Search for the cell housing the specified text and yield its [x, y] center coordinate. 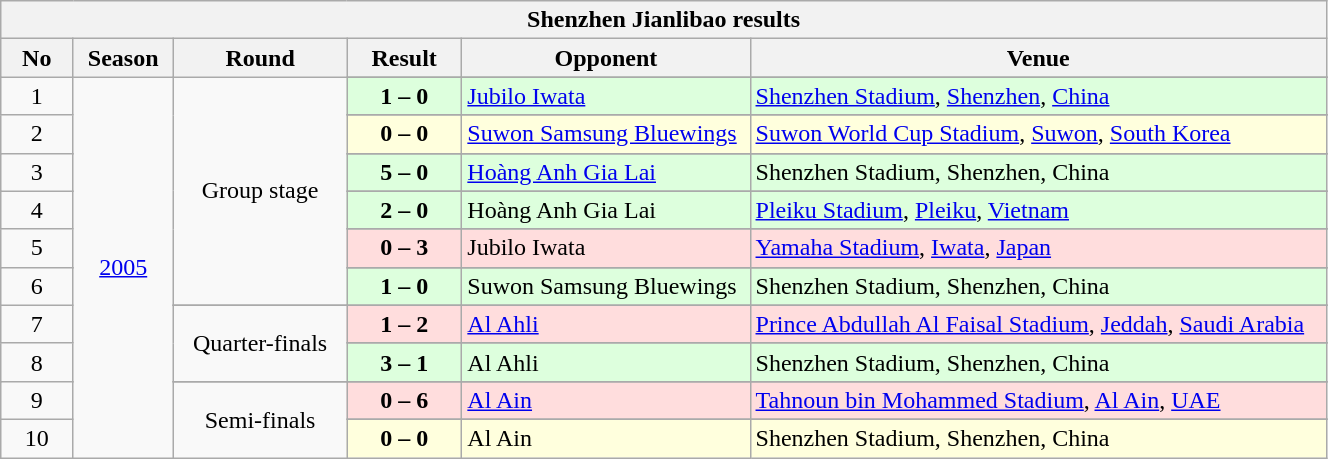
3 [37, 172]
10 [37, 438]
Semi-finals [260, 419]
Season [124, 58]
Suwon World Cup Stadium, Suwon, South Korea [1038, 134]
No [37, 58]
5 – 0 [404, 172]
Yamaha Stadium, Iwata, Japan [1038, 248]
Quarter-finals [260, 343]
0 – 6 [404, 400]
Result [404, 58]
9 [37, 400]
3 – 1 [404, 362]
Opponent [606, 58]
Pleiku Stadium, Pleiku, Vietnam [1038, 210]
2 [37, 134]
0 – 3 [404, 248]
6 [37, 286]
4 [37, 210]
Shenzhen Jianlibao results [664, 20]
2005 [124, 268]
2 – 0 [404, 210]
1 – 2 [404, 324]
Prince Abdullah Al Faisal Stadium, Jeddah, Saudi Arabia [1038, 324]
Group stage [260, 191]
Round [260, 58]
1 [37, 96]
Tahnoun bin Mohammed Stadium, Al Ain, UAE [1038, 400]
Venue [1038, 58]
8 [37, 362]
7 [37, 324]
5 [37, 248]
